Search for the cell housing the specified text and yield its [X, Y] center coordinate. 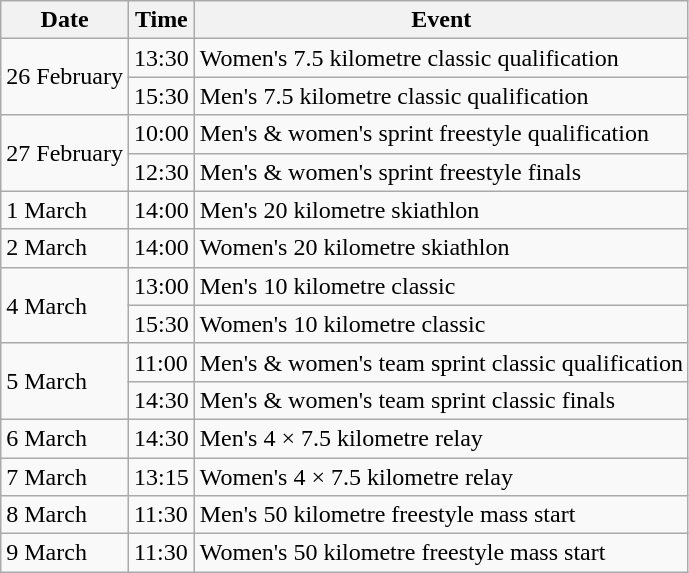
6 March [65, 438]
5 March [65, 381]
Women's 20 kilometre skiathlon [441, 248]
10:00 [161, 134]
Women's 50 kilometre freestyle mass start [441, 553]
13:15 [161, 477]
Men's & women's team sprint classic finals [441, 400]
Women's 4 × 7.5 kilometre relay [441, 477]
4 March [65, 305]
Event [441, 20]
Men's 4 × 7.5 kilometre relay [441, 438]
11:00 [161, 362]
Men's 10 kilometre classic [441, 286]
13:30 [161, 58]
9 March [65, 553]
12:30 [161, 172]
Men's 20 kilometre skiathlon [441, 210]
27 February [65, 153]
13:00 [161, 286]
Men's & women's sprint freestyle qualification [441, 134]
2 March [65, 248]
1 March [65, 210]
Time [161, 20]
Women's 7.5 kilometre classic qualification [441, 58]
Men's 7.5 kilometre classic qualification [441, 96]
7 March [65, 477]
Men's & women's team sprint classic qualification [441, 362]
Women's 10 kilometre classic [441, 324]
8 March [65, 515]
Date [65, 20]
Men's & women's sprint freestyle finals [441, 172]
Men's 50 kilometre freestyle mass start [441, 515]
26 February [65, 77]
